For the text-containing cell, return its midpoint in (X, Y) coordinate format. 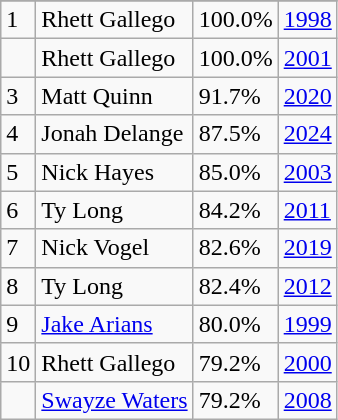
7 (18, 248)
6 (18, 210)
2024 (308, 134)
1998 (308, 20)
Nick Hayes (114, 172)
2012 (308, 286)
2003 (308, 172)
87.5% (236, 134)
9 (18, 324)
Jonah Delange (114, 134)
2008 (308, 400)
1 (18, 20)
10 (18, 362)
85.0% (236, 172)
1999 (308, 324)
2011 (308, 210)
80.0% (236, 324)
8 (18, 286)
4 (18, 134)
5 (18, 172)
2000 (308, 362)
82.4% (236, 286)
82.6% (236, 248)
2019 (308, 248)
Jake Arians (114, 324)
Nick Vogel (114, 248)
Matt Quinn (114, 96)
3 (18, 96)
Swayze Waters (114, 400)
84.2% (236, 210)
2020 (308, 96)
91.7% (236, 96)
2001 (308, 58)
